Capture the cell that displays the provided text and extract its [x, y] central coordinate. 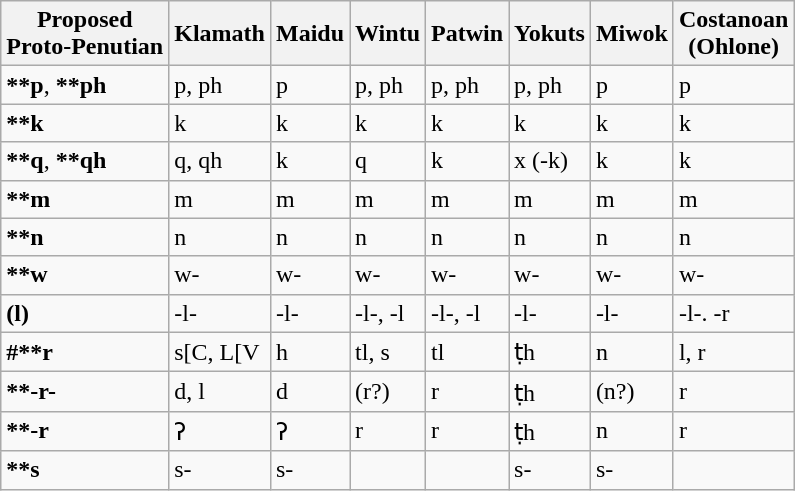
**w [85, 275]
h [310, 352]
s[C, L[V [220, 352]
**-r [85, 431]
**p, **ph [85, 85]
#**r [85, 352]
Wintu [388, 34]
q, qh [220, 161]
d [310, 392]
tl, s [388, 352]
tl [468, 352]
(r?) [388, 392]
**m [85, 199]
Yokuts [550, 34]
(n?) [632, 392]
(l) [85, 313]
Costanoan (Ohlone) [733, 34]
**s [85, 470]
**n [85, 237]
d, l [220, 392]
-l-. -r [733, 313]
Patwin [468, 34]
**q, **qh [85, 161]
Klamath [220, 34]
Miwok [632, 34]
Proposed Proto-Penutian [85, 34]
Maidu [310, 34]
**k [85, 123]
q [388, 161]
l, r [733, 352]
x (-k) [550, 161]
**-r- [85, 392]
